Locate the cell with the specified text and output its (X, Y) center coordinate. 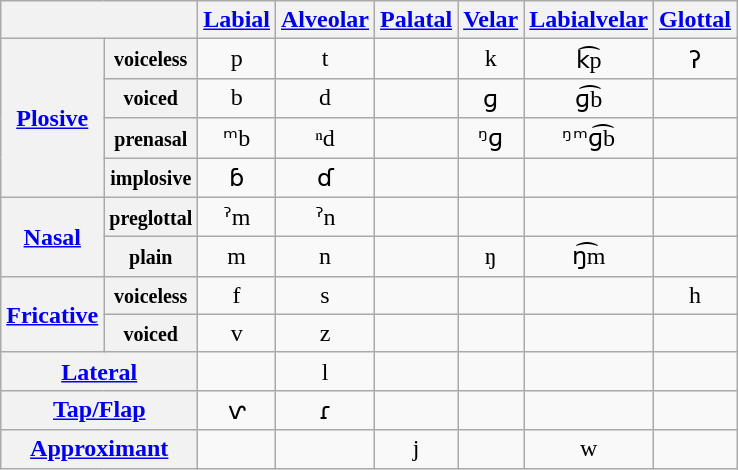
ᵑᵐɡ͡b (589, 138)
t (326, 59)
k (491, 59)
Lateral (100, 371)
ⱱ (237, 410)
ᵐb (237, 138)
ʔ (696, 59)
ɗ (326, 178)
z (326, 333)
implosive (151, 178)
Labialvelar (589, 20)
b (237, 98)
Palatal (416, 20)
w (589, 449)
v (237, 333)
Labial (237, 20)
p (237, 59)
Glottal (696, 20)
f (237, 295)
preglottal (151, 217)
ɡ (491, 98)
ᵑɡ (491, 138)
plain (151, 257)
d (326, 98)
Alveolar (326, 20)
h (696, 295)
prenasal (151, 138)
ɾ (326, 410)
j (416, 449)
ɓ (237, 178)
ŋ (491, 257)
ⁿd (326, 138)
Tap/Flap (100, 410)
ˀn (326, 217)
ŋ͡m (589, 257)
s (326, 295)
Approximant (100, 449)
k͡p (589, 59)
Velar (491, 20)
m (237, 257)
Plosive (52, 118)
Nasal (52, 236)
n (326, 257)
l (326, 371)
ɡ͡b (589, 98)
ˀm (237, 217)
Fricative (52, 314)
